Search for the cell housing the specified text and yield its (X, Y) center coordinate. 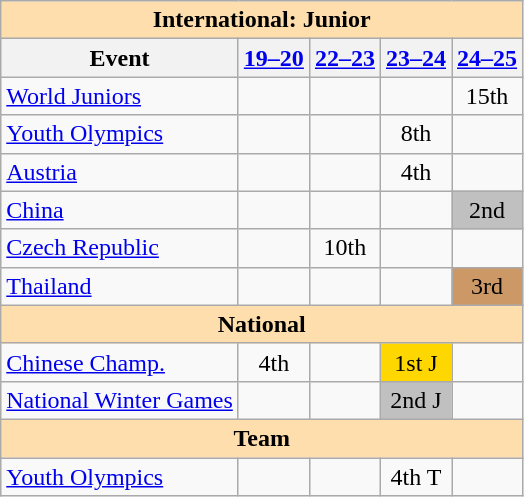
Team (262, 438)
World Juniors (120, 96)
National Winter Games (120, 400)
10th (344, 248)
1st J (416, 362)
19–20 (274, 58)
National (262, 324)
22–23 (344, 58)
Austria (120, 172)
23–24 (416, 58)
Czech Republic (120, 248)
Event (120, 58)
8th (416, 134)
3rd (488, 286)
2nd J (416, 400)
China (120, 210)
24–25 (488, 58)
Chinese Champ. (120, 362)
4th T (416, 477)
Thailand (120, 286)
15th (488, 96)
International: Junior (262, 20)
2nd (488, 210)
